Identify which cell holds the provided text, then report its [X, Y] central coordinate. 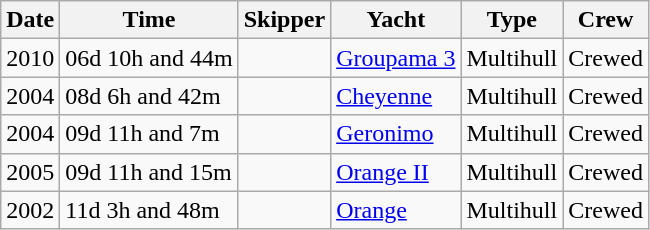
Orange [396, 210]
Skipper [284, 20]
08d 6h and 42m [149, 96]
09d 11h and 15m [149, 172]
Geronimo [396, 134]
Type [512, 20]
Yacht [396, 20]
09d 11h and 7m [149, 134]
Orange II [396, 172]
06d 10h and 44m [149, 58]
2010 [30, 58]
Groupama 3 [396, 58]
2002 [30, 210]
Crew [606, 20]
Time [149, 20]
Cheyenne [396, 96]
Date [30, 20]
11d 3h and 48m [149, 210]
2005 [30, 172]
